Identify which cell holds the provided text, then report its (X, Y) central coordinate. 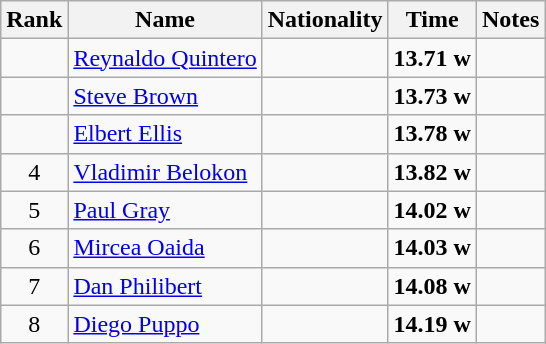
Reynaldo Quintero (165, 58)
Name (165, 20)
Steve Brown (165, 96)
14.02 w (432, 210)
Nationality (325, 20)
13.73 w (432, 96)
Elbert Ellis (165, 134)
Mircea Oaida (165, 248)
Diego Puppo (165, 324)
6 (34, 248)
5 (34, 210)
Rank (34, 20)
7 (34, 286)
14.03 w (432, 248)
13.82 w (432, 172)
Notes (510, 20)
14.08 w (432, 286)
Vladimir Belokon (165, 172)
Paul Gray (165, 210)
13.78 w (432, 134)
13.71 w (432, 58)
4 (34, 172)
Time (432, 20)
14.19 w (432, 324)
Dan Philibert (165, 286)
8 (34, 324)
